From the cell containing the given text, extract its center point as (x, y) coordinate. 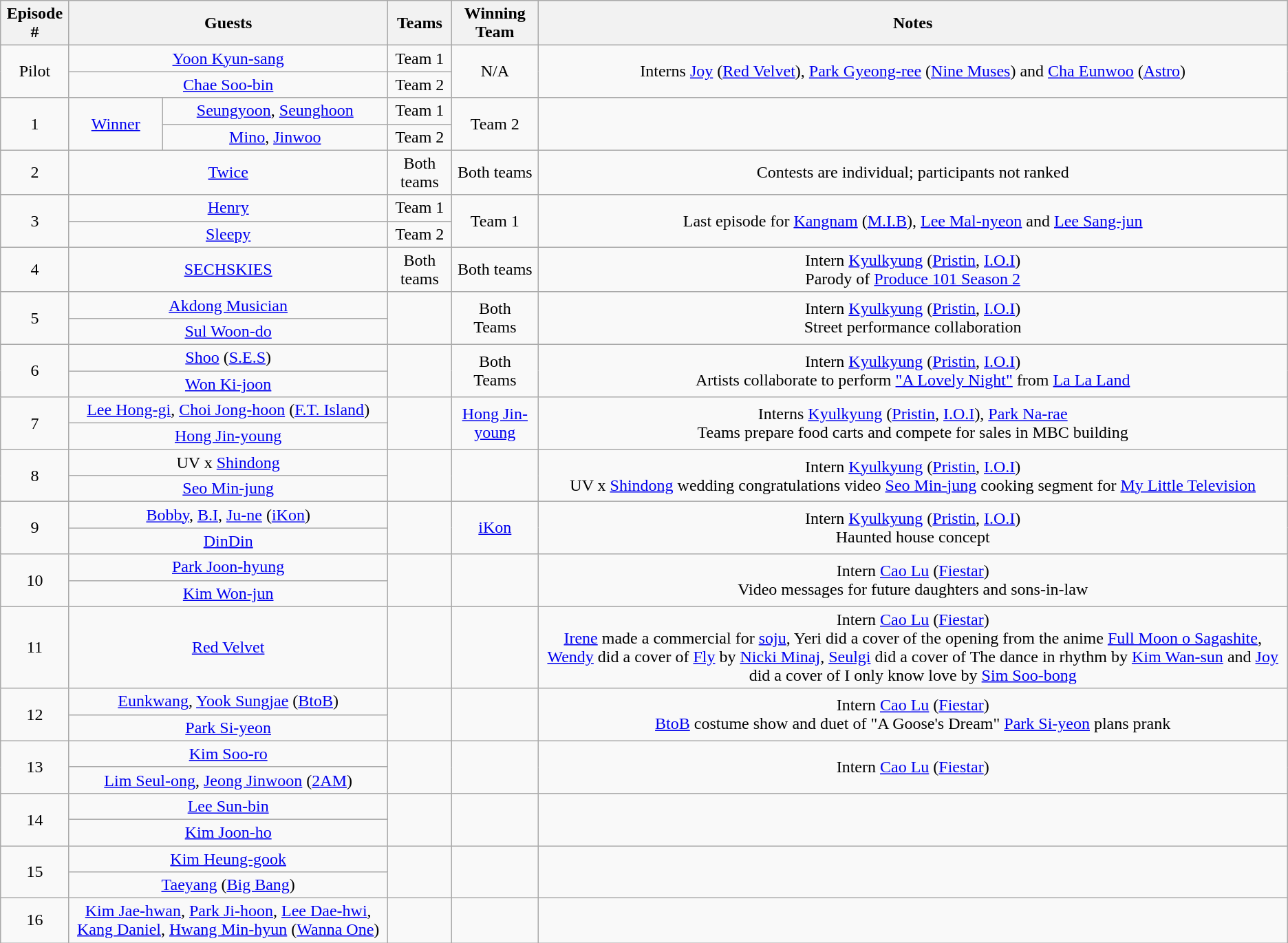
Sul Woon-do (228, 331)
Twice (228, 172)
Shoo (S.E.S) (228, 357)
Interns Joy (Red Velvet), Park Gyeong-ree (Nine Muses) and Cha Eunwoo (Astro) (912, 72)
Last episode for Kangnam (M.I.B), Lee Mal-nyeon and Lee Sang-jun (912, 221)
Chae Soo-bin (228, 85)
Mino, Jinwoo (275, 137)
Winner (116, 124)
DinDin (228, 541)
15 (34, 871)
Intern Kyulkyung (Pristin, I.O.I)Haunted house concept (912, 528)
Sleepy (228, 234)
Henry (228, 208)
Kim Joon-ho (228, 832)
Kim Won-jun (228, 593)
10 (34, 580)
Intern Cao Lu (Fiestar) (912, 767)
Red Velvet (228, 647)
9 (34, 528)
Intern Cao Lu (Fiestar)Video messages for future daughters and sons-in-law (912, 580)
Winning Team (495, 23)
Akdong Musician (228, 305)
Pilot (34, 72)
SECHSKIES (228, 270)
UV x Shindong (228, 463)
Interns Kyulkyung (Pristin, I.O.I), Park Na-raeTeams prepare food carts and compete for sales in MBC building (912, 423)
14 (34, 819)
N/A (495, 72)
12 (34, 714)
Taeyang (Big Bang) (228, 885)
iKon (495, 528)
Intern Kyulkyung (Pristin, I.O.I)UV x Shindong wedding congratulations video Seo Min-jung cooking segment for My Little Television (912, 476)
Kim Jae-hwan, Park Ji-hoon, Lee Dae-hwi, Kang Daniel, Hwang Min-hyun (Wanna One) (228, 921)
Park Si-yeon (228, 728)
7 (34, 423)
Lee Sun-bin (228, 806)
Kim Soo-ro (228, 754)
Park Joon-hyung (228, 567)
8 (34, 476)
Contests are individual; participants not ranked (912, 172)
1 (34, 124)
Guests (228, 23)
Eunkwang, Yook Sungjae (BtoB) (228, 701)
Yoon Kyun-sang (228, 59)
Kim Heung-gook (228, 858)
3 (34, 221)
Intern Kyulkyung (Pristin, I.O.I)Parody of Produce 101 Season 2 (912, 270)
Bobby, B.I, Ju-ne (iKon) (228, 515)
Won Ki-joon (228, 383)
Seungyoon, Seunghoon (275, 111)
16 (34, 921)
Intern Cao Lu (Fiestar)BtoB costume show and duet of "A Goose's Dream" Park Si-yeon plans prank (912, 714)
Teams (420, 23)
Lee Hong-gi, Choi Jong-hoon (F.T. Island) (228, 410)
Intern Kyulkyung (Pristin, I.O.I)Street performance collaboration (912, 318)
5 (34, 318)
Notes (912, 23)
Seo Min-jung (228, 489)
2 (34, 172)
Lim Seul-ong, Jeong Jinwoon (2AM) (228, 780)
4 (34, 270)
Episode # (34, 23)
11 (34, 647)
13 (34, 767)
6 (34, 370)
Intern Kyulkyung (Pristin, I.O.I)Artists collaborate to perform "A Lovely Night" from La La Land (912, 370)
